Identify which cell holds the provided text, then report its (x, y) central coordinate. 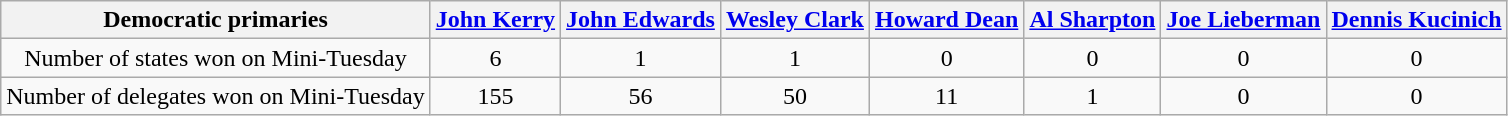
11 (946, 96)
6 (495, 58)
Dennis Kucinich (1416, 20)
Joe Lieberman (1244, 20)
Number of states won on Mini-Tuesday (216, 58)
John Kerry (495, 20)
Number of delegates won on Mini-Tuesday (216, 96)
50 (794, 96)
John Edwards (641, 20)
Al Sharpton (1092, 20)
155 (495, 96)
Howard Dean (946, 20)
56 (641, 96)
Wesley Clark (794, 20)
Democratic primaries (216, 20)
